Output the (X, Y) coordinate of the center of the cell containing the given text.  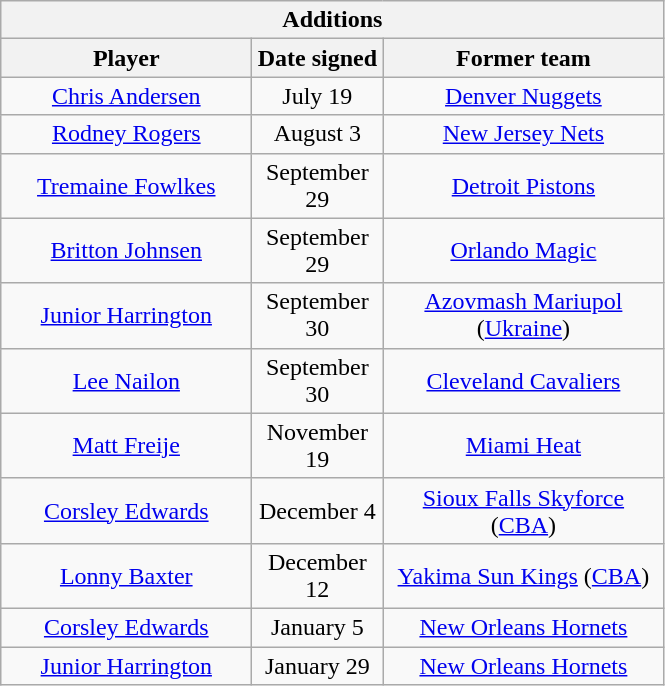
Miami Heat (524, 446)
Rodney Rogers (126, 134)
July 19 (318, 96)
Lee Nailon (126, 380)
Cleveland Cavaliers (524, 380)
Britton Johnsen (126, 250)
Chris Andersen (126, 96)
Detroit Pistons (524, 186)
January 29 (318, 665)
Denver Nuggets (524, 96)
Yakima Sun Kings (CBA) (524, 576)
January 5 (318, 627)
New Jersey Nets (524, 134)
December 12 (318, 576)
Sioux Falls Skyforce (CBA) (524, 510)
Matt Freije (126, 446)
Date signed (318, 58)
December 4 (318, 510)
November 19 (318, 446)
Former team (524, 58)
Additions (332, 20)
Lonny Baxter (126, 576)
Player (126, 58)
Orlando Magic (524, 250)
Tremaine Fowlkes (126, 186)
Azovmash Mariupol (Ukraine) (524, 316)
August 3 (318, 134)
